Capture the cell that displays the provided text and extract its [X, Y] central coordinate. 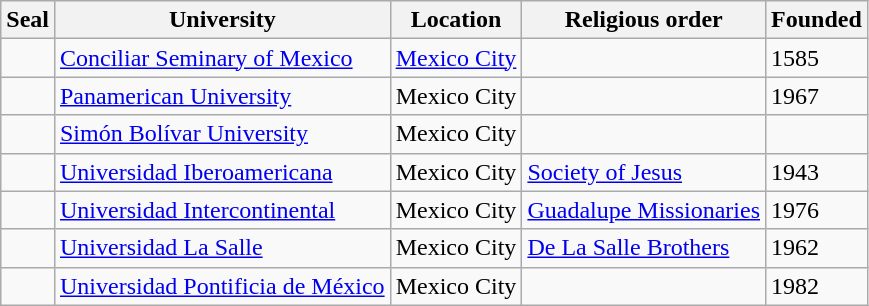
Guadalupe Missionaries [644, 210]
Universidad Intercontinental [222, 210]
1967 [817, 96]
Location [456, 20]
1976 [817, 210]
1982 [817, 286]
Founded [817, 20]
1943 [817, 172]
Panamerican University [222, 96]
University [222, 20]
1962 [817, 248]
Seal [28, 20]
Simón Bolívar University [222, 134]
Conciliar Seminary of Mexico [222, 58]
Universidad La Salle [222, 248]
Society of Jesus [644, 172]
De La Salle Brothers [644, 248]
Religious order [644, 20]
Universidad Pontificia de México [222, 286]
Universidad Iberoamericana [222, 172]
1585 [817, 58]
